For the text-containing cell, return its midpoint in (X, Y) coordinate format. 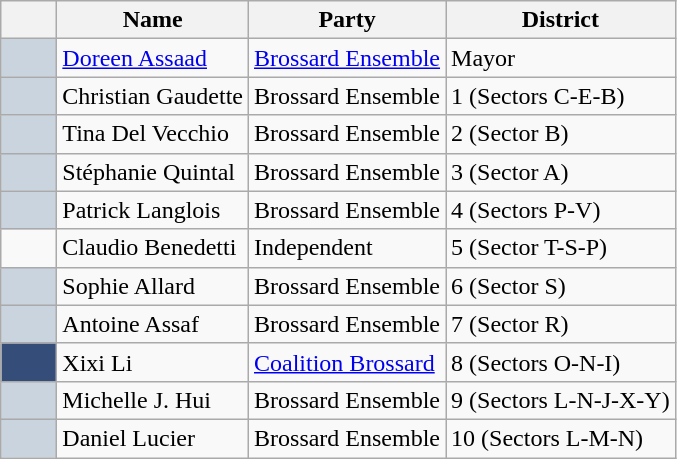
1 (Sectors C-E-B) (561, 96)
4 (Sectors P-V) (561, 210)
Stéphanie Quintal (153, 172)
3 (Sector A) (561, 172)
6 (Sector S) (561, 286)
Patrick Langlois (153, 210)
Michelle J. Hui (153, 400)
2 (Sector B) (561, 134)
Party (348, 20)
Coalition Brossard (348, 362)
Tina Del Vecchio (153, 134)
Independent (348, 248)
District (561, 20)
Christian Gaudette (153, 96)
10 (Sectors L-M-N) (561, 438)
Antoine Assaf (153, 324)
Doreen Assaad (153, 58)
8 (Sectors O-N-I) (561, 362)
Xixi Li (153, 362)
Mayor (561, 58)
Name (153, 20)
5 (Sector T-S-P) (561, 248)
7 (Sector R) (561, 324)
9 (Sectors L-N-J-X-Y) (561, 400)
Daniel Lucier (153, 438)
Claudio Benedetti (153, 248)
Sophie Allard (153, 286)
